From the cell containing the given text, extract its center point as (X, Y) coordinate. 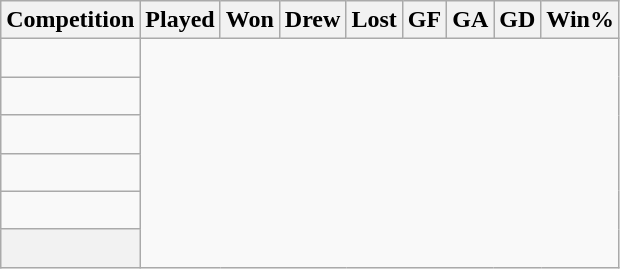
Drew (312, 20)
GF (424, 20)
Win% (580, 20)
Competition (70, 20)
Lost (374, 20)
GD (518, 20)
GA (470, 20)
Played (180, 20)
Won (250, 20)
